From the cell containing the given text, extract its center point as [X, Y] coordinate. 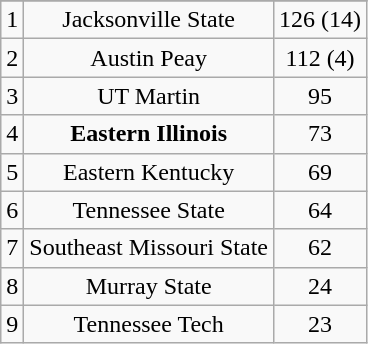
126 (14) [320, 20]
69 [320, 172]
Tennessee Tech [149, 324]
7 [12, 248]
2 [12, 58]
64 [320, 210]
UT Martin [149, 96]
Murray State [149, 286]
Austin Peay [149, 58]
Eastern Illinois [149, 134]
Eastern Kentucky [149, 172]
24 [320, 286]
6 [12, 210]
95 [320, 96]
73 [320, 134]
23 [320, 324]
62 [320, 248]
3 [12, 96]
1 [12, 20]
4 [12, 134]
9 [12, 324]
5 [12, 172]
8 [12, 286]
112 (4) [320, 58]
Tennessee State [149, 210]
Southeast Missouri State [149, 248]
Jacksonville State [149, 20]
